Determine the [x, y] coordinate at the center of the cell enclosing the given text.  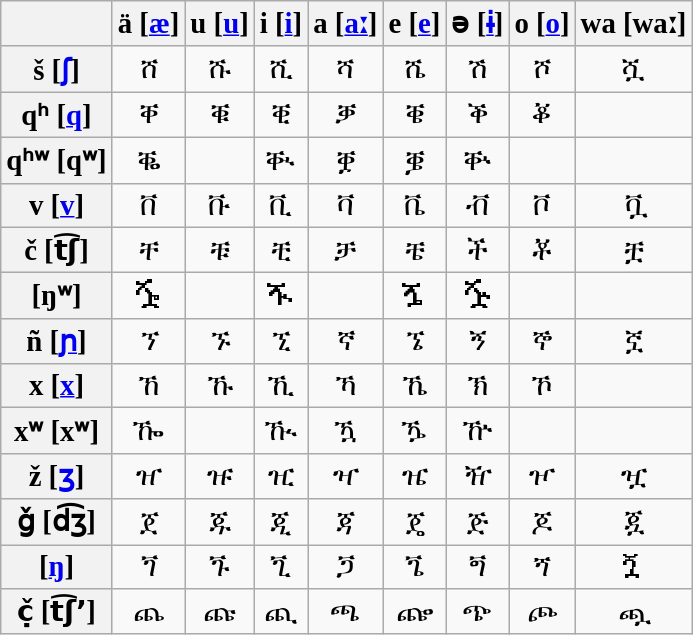
ⶓ [148, 296]
ኾ [542, 386]
qʰʷ [qʷ] [56, 160]
ቻ [346, 250]
ቔ [414, 115]
č̣ [t͡ʃʼ] [56, 612]
ጯ [634, 612]
ዠ [148, 476]
[ŋʷ] [56, 296]
ኻ [346, 386]
ኟ [634, 341]
ኛ [346, 341]
ዤ [414, 476]
[ŋ] [56, 566]
ዡ [220, 476]
ቼ [414, 250]
ⶕ [414, 296]
ኝ [478, 341]
ጞ [542, 566]
ⶔ [280, 296]
ኘ [148, 341]
ዂ [280, 431]
ቩ [220, 205]
ጇ [634, 522]
ሹ [220, 69]
ቚ [280, 160]
ቓ [346, 115]
ə [ɨ] [478, 24]
ጨ [148, 612]
č [t͡ʃ] [56, 250]
ቝ [478, 160]
ዧ [634, 476]
ጀ [148, 522]
ñ [ɲ] [56, 341]
ዣ [346, 476]
ጪ [280, 612]
ጁ [220, 522]
ኜ [414, 341]
ቛ [346, 160]
ⶖ [478, 296]
ጝ [478, 566]
ጫ [346, 612]
ሺ [280, 69]
ä [æ] [148, 24]
ኺ [280, 386]
ž [ʒ] [56, 476]
ች [478, 250]
x [x] [56, 386]
e [e] [414, 24]
ቯ [634, 205]
ቿ [634, 250]
ጚ [280, 566]
ጜ [414, 566]
ቘ [148, 160]
ኸ [148, 386]
ኚ [280, 341]
ጙ [220, 566]
ቒ [280, 115]
ቺ [280, 250]
ጂ [280, 522]
wa [waː] [634, 24]
ቸ [148, 250]
ኹ [220, 386]
ቫ [346, 205]
ቹ [220, 250]
ዃ [346, 431]
ኼ [414, 386]
v [v] [56, 205]
ጮ [542, 612]
i [i] [280, 24]
ኙ [220, 341]
ጃ [346, 522]
ሽ [478, 69]
ጬ [414, 612]
ዀ [148, 431]
ቑ [220, 115]
ዅ [478, 431]
ሸ [148, 69]
ሾ [542, 69]
ቪ [280, 205]
ሿ [634, 69]
ጆ [542, 522]
ጟ [634, 566]
xʷ [xʷ] [56, 431]
ቬ [414, 205]
ሻ [346, 69]
ዄ [414, 431]
u [u] [220, 24]
ጘ [148, 566]
ቖ [542, 115]
ዦ [542, 476]
ዢ [280, 476]
ጩ [220, 612]
ኞ [542, 341]
ጛ [346, 566]
ቜ [414, 160]
ጭ [478, 612]
š [ʃ] [56, 69]
qʰ [q] [56, 115]
ዥ [478, 476]
ቾ [542, 250]
ǧ [d͡ʒ] [56, 522]
o [o] [542, 24]
ቮ [542, 205]
ጅ [478, 522]
ቐ [148, 115]
ሼ [414, 69]
ጄ [414, 522]
a [aː] [346, 24]
ቨ [148, 205]
ኽ [478, 386]
ቭ [478, 205]
ቕ [478, 115]
